Identify which cell holds the provided text, then report its (x, y) central coordinate. 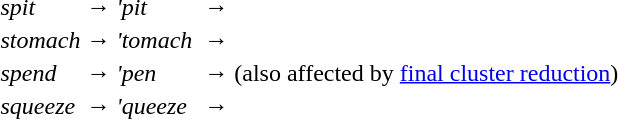
→ 'tomach (140, 40)
→ 'pen (140, 73)
